Pinpoint the cell where the given text exists, returning its (x, y) midpoint coordinate. 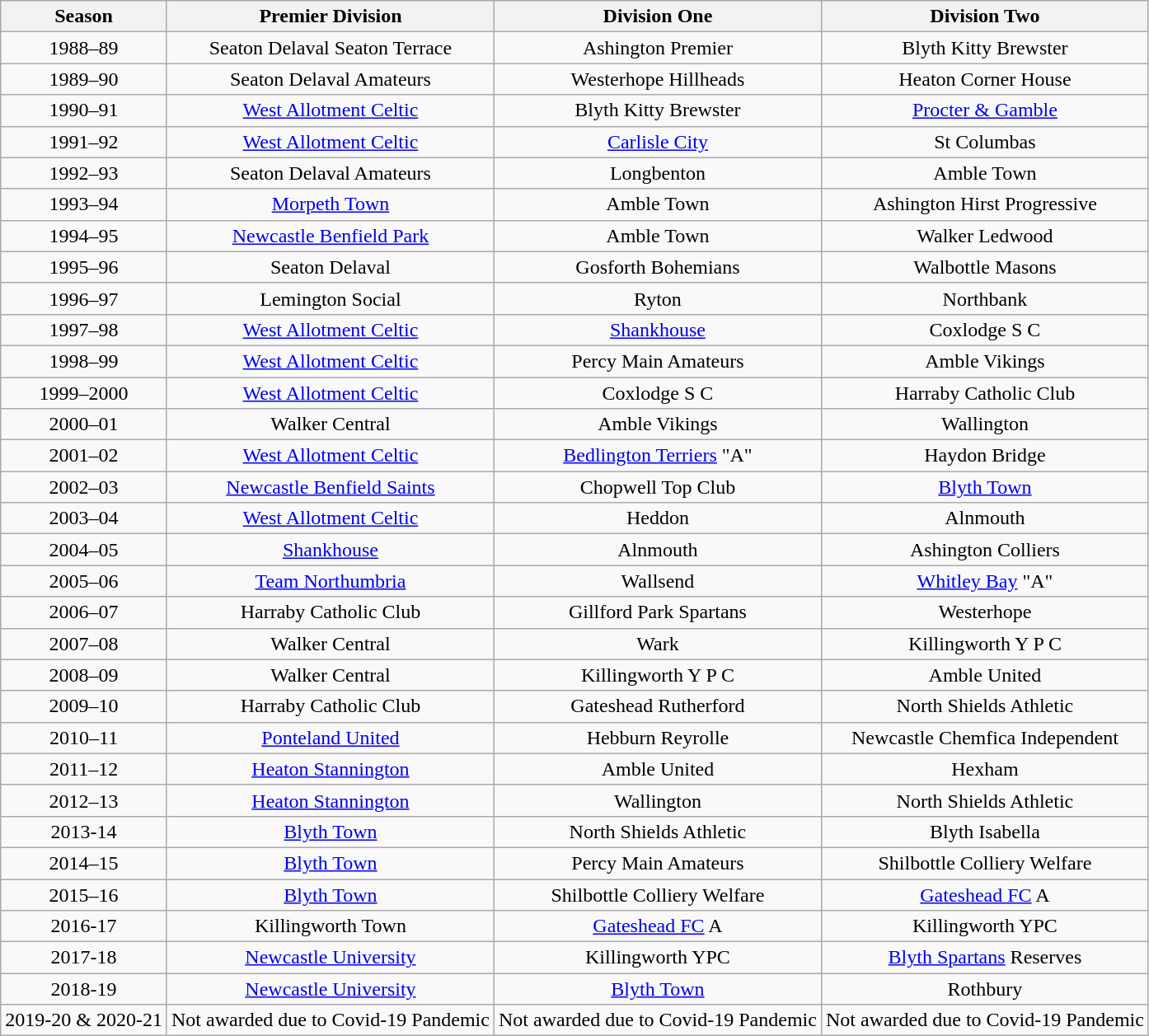
1995–96 (84, 267)
Westerhope (984, 612)
Hebburn Reyrolle (658, 738)
1996–97 (84, 298)
2006–07 (84, 612)
Procter & Gamble (984, 110)
Division One (658, 16)
1991–92 (84, 142)
Seaton Delaval Seaton Terrace (330, 48)
2010–11 (84, 738)
Ashington Colliers (984, 550)
Longbenton (658, 173)
Season (84, 16)
Lemington Social (330, 298)
Newcastle Benfield Saints (330, 487)
Newcastle Chemfica Independent (984, 738)
1999–2000 (84, 393)
2016-17 (84, 926)
1994–95 (84, 236)
Hexham (984, 769)
2009–10 (84, 706)
Ashington Hirst Progressive (984, 204)
Walker Ledwood (984, 236)
Wark (658, 644)
Chopwell Top Club (658, 487)
Rothbury (984, 989)
2013-14 (84, 832)
Whitley Bay "A" (984, 581)
Blyth Isabella (984, 832)
Killingworth Town (330, 926)
Ryton (658, 298)
Ashington Premier (658, 48)
1997–98 (84, 330)
2011–12 (84, 769)
Team Northumbria (330, 581)
Northbank (984, 298)
Seaton Delaval (330, 267)
Heddon (658, 518)
2014–15 (84, 863)
2017-18 (84, 958)
2015–16 (84, 894)
Division Two (984, 16)
Gillford Park Spartans (658, 612)
2005–06 (84, 581)
Blyth Spartans Reserves (984, 958)
1988–89 (84, 48)
2018-19 (84, 989)
Morpeth Town (330, 204)
Bedlington Terriers "A" (658, 456)
2001–02 (84, 456)
Heaton Corner House (984, 79)
1989–90 (84, 79)
Walbottle Masons (984, 267)
2007–08 (84, 644)
Gosforth Bohemians (658, 267)
Newcastle Benfield Park (330, 236)
1998–99 (84, 361)
2002–03 (84, 487)
Gateshead Rutherford (658, 706)
Haydon Bridge (984, 456)
St Columbas (984, 142)
Westerhope Hillheads (658, 79)
Premier Division (330, 16)
2004–05 (84, 550)
Carlisle City (658, 142)
1992–93 (84, 173)
1993–94 (84, 204)
2019-20 & 2020-21 (84, 1020)
Wallsend (658, 581)
2003–04 (84, 518)
1990–91 (84, 110)
2000–01 (84, 424)
Ponteland United (330, 738)
2012–13 (84, 800)
2008–09 (84, 675)
